Search for the cell housing the specified text and yield its (X, Y) center coordinate. 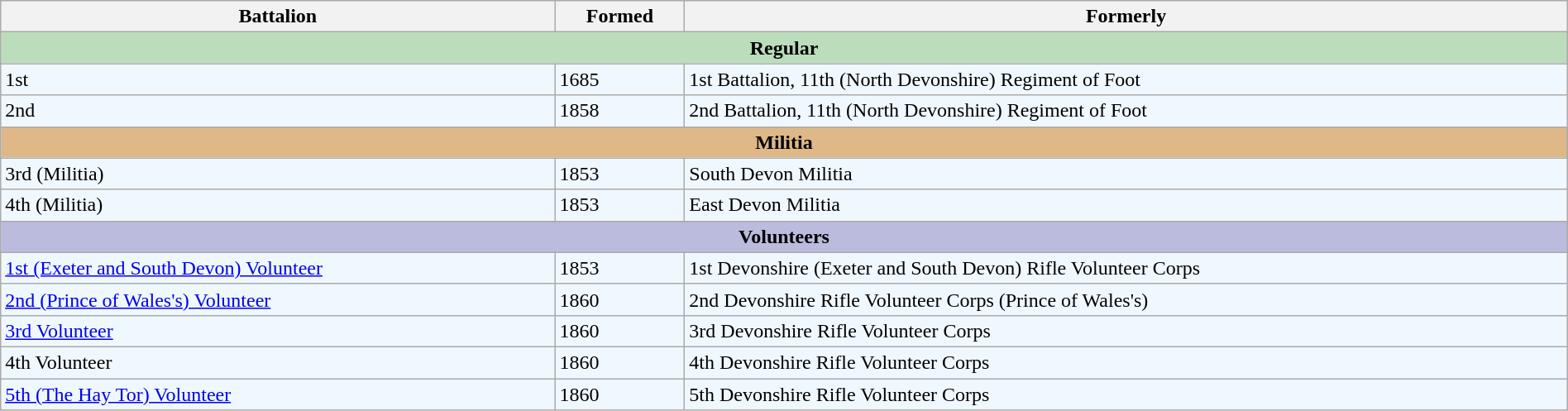
South Devon Militia (1126, 174)
Formerly (1126, 17)
2nd (278, 111)
4th (Militia) (278, 205)
3rd (Militia) (278, 174)
1st Battalion, 11th (North Devonshire) Regiment of Foot (1126, 79)
2nd (Prince of Wales's) Volunteer (278, 299)
Volunteers (784, 237)
5th Devonshire Rifle Volunteer Corps (1126, 394)
4th Devonshire Rifle Volunteer Corps (1126, 362)
1st Devonshire (Exeter and South Devon) Rifle Volunteer Corps (1126, 268)
Regular (784, 48)
2nd Devonshire Rifle Volunteer Corps (Prince of Wales's) (1126, 299)
1st (278, 79)
East Devon Militia (1126, 205)
Militia (784, 142)
1st (Exeter and South Devon) Volunteer (278, 268)
Battalion (278, 17)
2nd Battalion, 11th (North Devonshire) Regiment of Foot (1126, 111)
1858 (620, 111)
1685 (620, 79)
3rd Volunteer (278, 331)
3rd Devonshire Rifle Volunteer Corps (1126, 331)
Formed (620, 17)
4th Volunteer (278, 362)
5th (The Hay Tor) Volunteer (278, 394)
